Determine the [X, Y] coordinate at the center of the cell enclosing the given text.  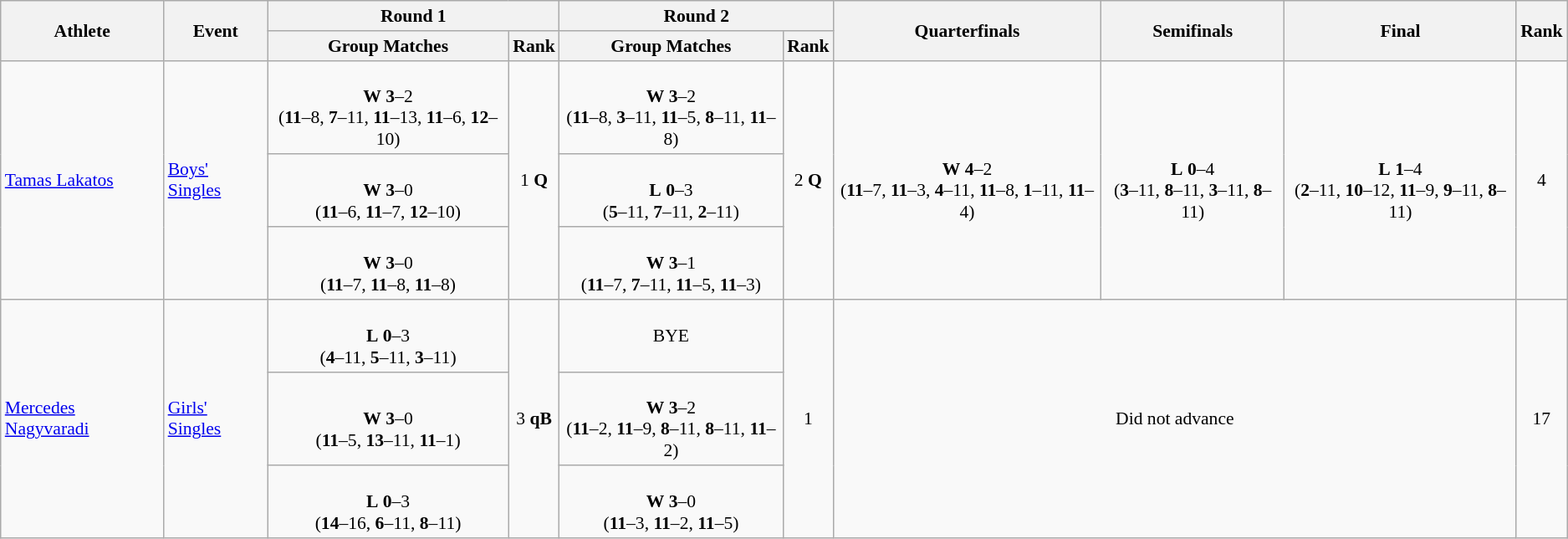
W 3–0 (11–3, 11–2, 11–5) [671, 502]
W 3–0 (11–6, 11–7, 12–10) [388, 191]
L 0–3 (5–11, 7–11, 2–11) [671, 191]
W 3–0 (11–5, 13–11, 11–1) [388, 418]
1 [808, 418]
1 Q [534, 179]
Girls' Singles [216, 418]
W 3–2 (11–2, 11–9, 8–11, 8–11, 11–2) [671, 418]
Round 1 [413, 16]
Semifinals [1193, 30]
Mercedes Nagyvaradi [82, 418]
W 3–2 (11–8, 3–11, 11–5, 8–11, 11–8) [671, 107]
Athlete [82, 30]
L 0–3 (14–16, 6–11, 8–11) [388, 502]
17 [1542, 418]
L 0–3 (4–11, 5–11, 3–11) [388, 336]
Boys' Singles [216, 179]
Round 2 [697, 16]
W 3–0 (11–7, 11–8, 11–8) [388, 263]
L 0–4 (3–11, 8–11, 3–11, 8–11) [1193, 179]
L 1–4 (2–11, 10–12, 11–9, 9–11, 8–11) [1400, 179]
W 4–2 (11–7, 11–3, 4–11, 11–8, 1–11, 11–4) [968, 179]
Final [1400, 30]
BYE [671, 336]
W 3–1 (11–7, 7–11, 11–5, 11–3) [671, 263]
Tamas Lakatos [82, 179]
3 qB [534, 418]
W 3–2 (11–8, 7–11, 11–13, 11–6, 12–10) [388, 107]
Quarterfinals [968, 30]
2 Q [808, 179]
Did not advance [1175, 418]
4 [1542, 179]
Event [216, 30]
